Search for the cell housing the specified text and yield its (x, y) center coordinate. 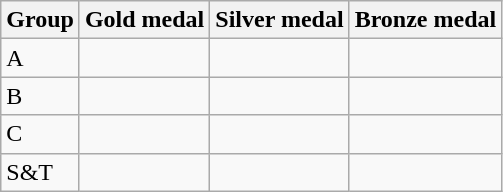
C (40, 134)
S&T (40, 172)
Gold medal (144, 20)
Silver medal (280, 20)
A (40, 58)
Group (40, 20)
B (40, 96)
Bronze medal (426, 20)
